Pinpoint the cell where the given text exists, returning its (X, Y) midpoint coordinate. 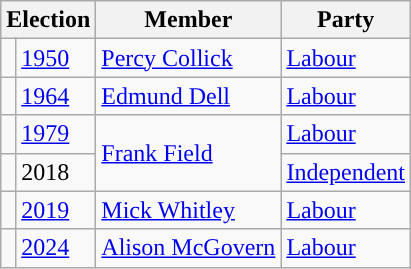
Percy Collick (188, 58)
Election (48, 20)
Mick Whitley (188, 210)
2018 (56, 172)
Frank Field (188, 153)
1979 (56, 134)
Party (346, 20)
1964 (56, 96)
1950 (56, 58)
Edmund Dell (188, 96)
2024 (56, 248)
Alison McGovern (188, 248)
2019 (56, 210)
Member (188, 20)
Independent (346, 172)
